Output the (x, y) coordinate of the center of the cell containing the given text.  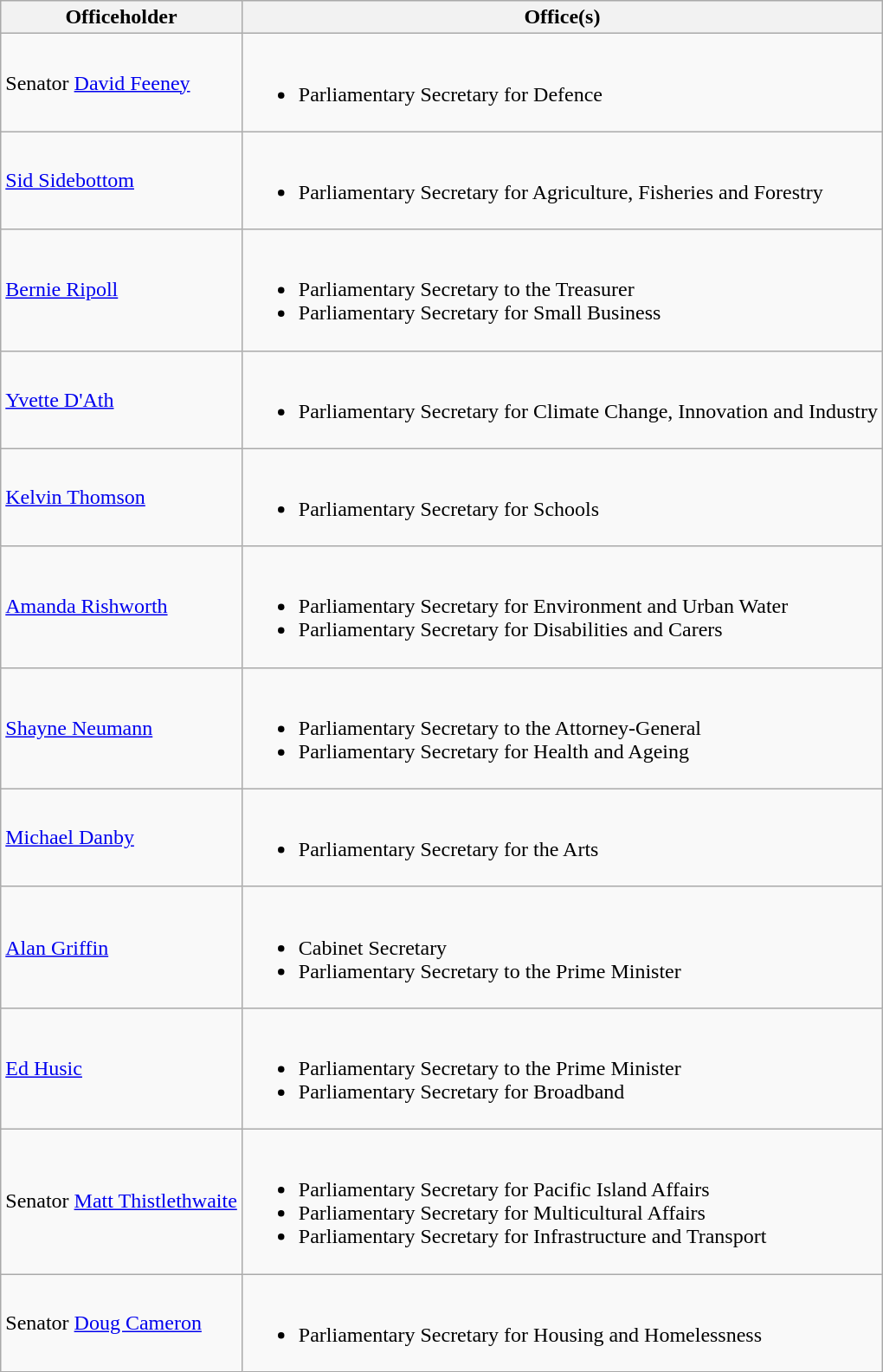
Parliamentary Secretary for Housing and Homelessness (562, 1323)
Amanda Rishworth (121, 607)
Alan Griffin (121, 947)
Ed Husic (121, 1068)
Yvette D'Ath (121, 400)
Michael Danby (121, 838)
Senator Doug Cameron (121, 1323)
Parliamentary Secretary for Schools (562, 497)
Office(s) (562, 17)
Parliamentary Secretary for Climate Change, Innovation and Industry (562, 400)
Parliamentary Secretary for Environment and Urban WaterParliamentary Secretary for Disabilities and Carers (562, 607)
Shayne Neumann (121, 728)
Senator David Feeney (121, 83)
Officeholder (121, 17)
Cabinet SecretaryParliamentary Secretary to the Prime Minister (562, 947)
Senator Matt Thistlethwaite (121, 1201)
Parliamentary Secretary to the TreasurerParliamentary Secretary for Small Business (562, 290)
Parliamentary Secretary for Defence (562, 83)
Bernie Ripoll (121, 290)
Parliamentary Secretary for the Arts (562, 838)
Parliamentary Secretary to the Prime MinisterParliamentary Secretary for Broadband (562, 1068)
Parliamentary Secretary for Agriculture, Fisheries and Forestry (562, 180)
Parliamentary Secretary to the Attorney-GeneralParliamentary Secretary for Health and Ageing (562, 728)
Sid Sidebottom (121, 180)
Kelvin Thomson (121, 497)
